Pinpoint the cell where the given text exists, returning its (X, Y) midpoint coordinate. 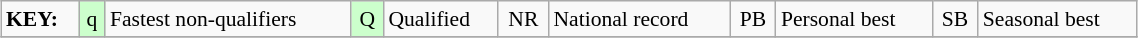
KEY: (40, 19)
NR (523, 19)
SB (955, 19)
Fastest non-qualifiers (228, 19)
Personal best (854, 19)
Seasonal best (1058, 19)
PB (753, 19)
q (92, 19)
National record (639, 19)
Qualified (440, 19)
Q (367, 19)
